Capture the cell that displays the provided text and extract its (X, Y) central coordinate. 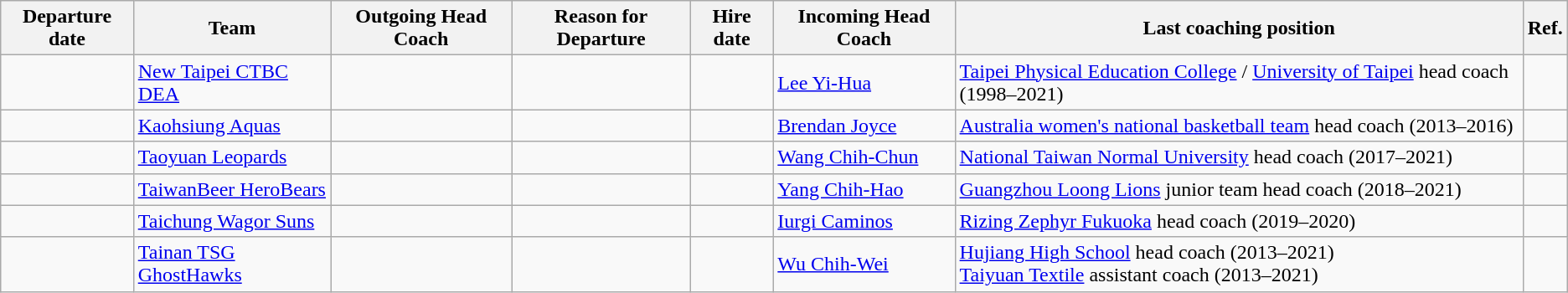
Iurgi Caminos (864, 221)
Outgoing Head Coach (421, 28)
Hujiang High School head coach (2013–2021)Taiyuan Textile assistant coach (2013–2021) (1239, 265)
Yang Chih-Hao (864, 189)
Incoming Head Coach (864, 28)
TaiwanBeer HeroBears (232, 189)
Taipei Physical Education College / University of Taipei head coach (1998–2021) (1239, 82)
Hire date (731, 28)
National Taiwan Normal University head coach (2017–2021) (1239, 157)
Australia women's national basketball team head coach (2013–2016) (1239, 126)
Kaohsiung Aquas (232, 126)
Guangzhou Loong Lions junior team head coach (2018–2021) (1239, 189)
New Taipei CTBC DEA (232, 82)
Wang Chih-Chun (864, 157)
Ref. (1545, 28)
Taichung Wagor Suns (232, 221)
Reason for Departure (601, 28)
Wu Chih-Wei (864, 265)
Tainan TSG GhostHawks (232, 265)
Last coaching position (1239, 28)
Lee Yi-Hua (864, 82)
Taoyuan Leopards (232, 157)
Rizing Zephyr Fukuoka head coach (2019–2020) (1239, 221)
Departure date (67, 28)
Team (232, 28)
Brendan Joyce (864, 126)
